Return the [x, y] coordinate for the center point of the cell that contains the specified text.  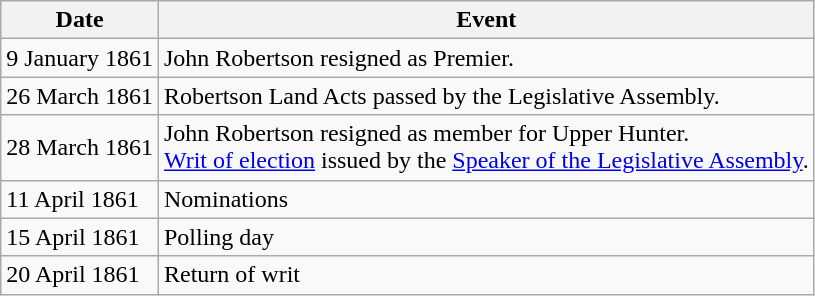
Nominations [486, 199]
11 April 1861 [80, 199]
Polling day [486, 237]
9 January 1861 [80, 58]
Return of writ [486, 275]
20 April 1861 [80, 275]
Robertson Land Acts passed by the Legislative Assembly. [486, 96]
26 March 1861 [80, 96]
Date [80, 20]
Event [486, 20]
28 March 1861 [80, 148]
John Robertson resigned as Premier. [486, 58]
John Robertson resigned as member for Upper Hunter.Writ of election issued by the Speaker of the Legislative Assembly. [486, 148]
15 April 1861 [80, 237]
